Search for the cell housing the specified text and yield its [x, y] center coordinate. 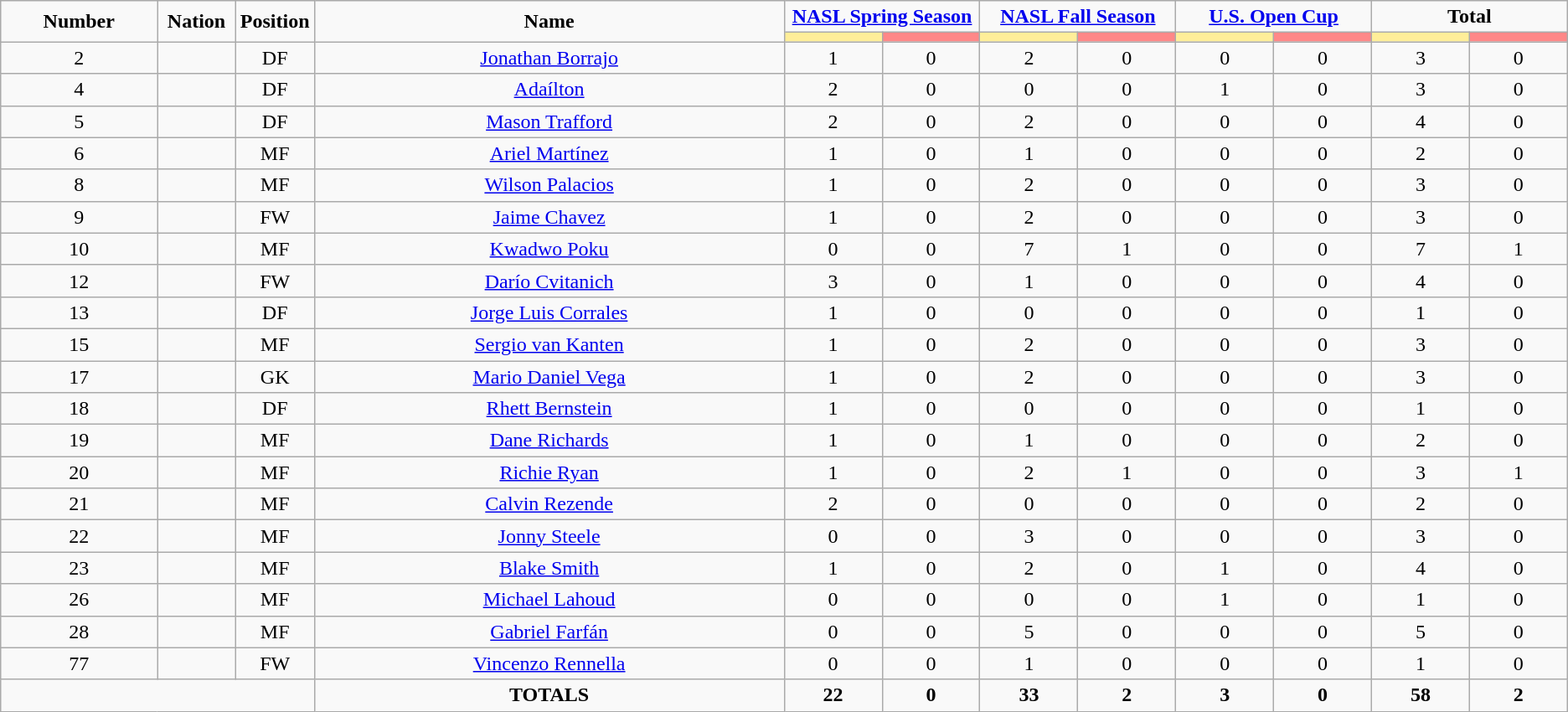
23 [79, 568]
Dane Richards [549, 441]
28 [79, 632]
Jorge Luis Corrales [549, 312]
TOTALS [549, 695]
Vincenzo Rennella [549, 663]
Jaime Chavez [549, 217]
Jonathan Borrajo [549, 58]
Number [79, 22]
13 [79, 312]
Jonny Steele [549, 536]
26 [79, 600]
Gabriel Farfán [549, 632]
19 [79, 441]
Rhett Bernstein [549, 409]
77 [79, 663]
58 [1421, 695]
20 [79, 472]
33 [1029, 695]
Sergio van Kanten [549, 344]
Michael Lahoud [549, 600]
Adaílton [549, 90]
Darío Cvitanich [549, 281]
Calvin Rezende [549, 504]
9 [79, 217]
Blake Smith [549, 568]
Name [549, 22]
12 [79, 281]
Ariel Martínez [549, 153]
Kwadwo Poku [549, 249]
15 [79, 344]
Mario Daniel Vega [549, 376]
Mason Trafford [549, 121]
Richie Ryan [549, 472]
Nation [197, 22]
Position [275, 22]
10 [79, 249]
6 [79, 153]
NASL Spring Season [882, 17]
17 [79, 376]
NASL Fall Season [1078, 17]
Wilson Palacios [549, 185]
18 [79, 409]
U.S. Open Cup [1274, 17]
GK [275, 376]
21 [79, 504]
Total [1469, 17]
8 [79, 185]
